Detect which cell encompasses the target text, then output its [x, y] center coordinate. 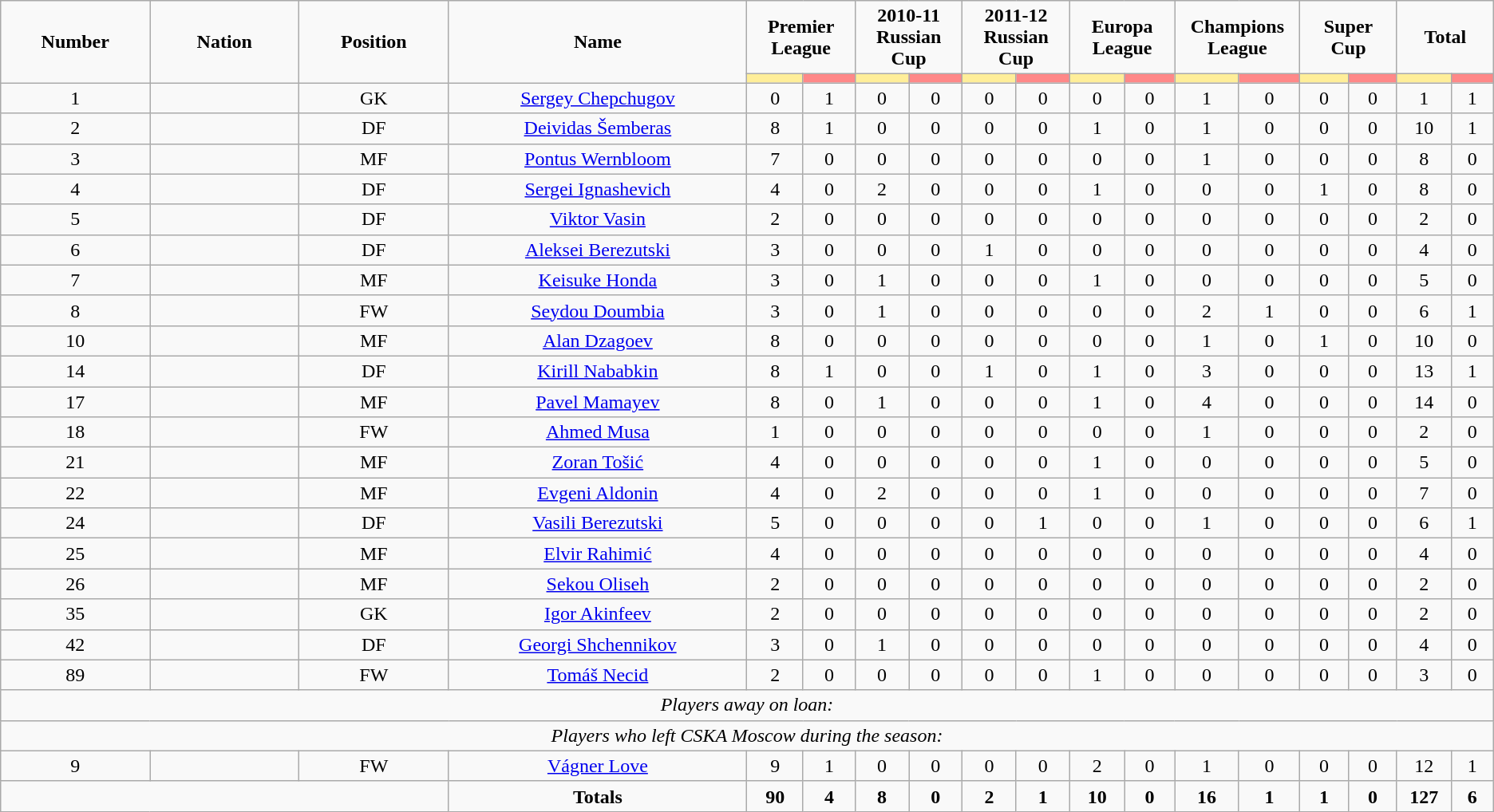
Vágner Love [598, 766]
21 [75, 463]
18 [75, 432]
Vasili Berezutski [598, 523]
Aleksei Berezutski [598, 250]
26 [75, 584]
Premier League [801, 37]
Zoran Tošić [598, 463]
Deividas Šemberas [598, 128]
2010-11 Russian Cup [908, 37]
35 [75, 614]
90 [776, 796]
16 [1207, 796]
Keisuke Honda [598, 280]
42 [75, 644]
Total [1445, 37]
Number [75, 41]
Nation [225, 41]
17 [75, 401]
Players away on loan: [747, 705]
Tomáš Necid [598, 675]
Evgeni Aldonin [598, 493]
12 [1424, 766]
Pontus Wernbloom [598, 159]
Totals [598, 796]
89 [75, 675]
Kirill Nababkin [598, 371]
25 [75, 554]
Champions League [1237, 37]
Ahmed Musa [598, 432]
Players who left CSKA Moscow during the season: [747, 735]
Pavel Mamayev [598, 401]
13 [1424, 371]
Europa League [1122, 37]
Alan Dzagoev [598, 341]
Elvir Rahimić [598, 554]
Sergey Chepchugov [598, 98]
Super Cup [1349, 37]
2011-12 Russian Cup [1016, 37]
Igor Akinfeev [598, 614]
24 [75, 523]
Georgi Shchennikov [598, 644]
Sergei Ignashevich [598, 189]
22 [75, 493]
Sekou Oliseh [598, 584]
Position [373, 41]
127 [1424, 796]
Seydou Doumbia [598, 310]
Viktor Vasin [598, 219]
Name [598, 41]
